Return [X, Y] of the center of cell containing provided text 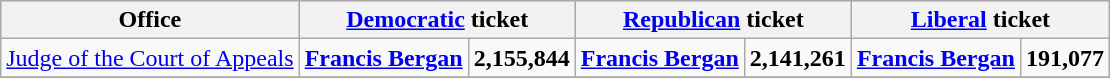
2,155,844 [522, 58]
Republican ticket [713, 20]
191,077 [1064, 58]
Judge of the Court of Appeals [150, 58]
Office [150, 20]
Liberal ticket [980, 20]
Democratic ticket [437, 20]
2,141,261 [798, 58]
